Search for the cell housing the specified text and yield its [X, Y] center coordinate. 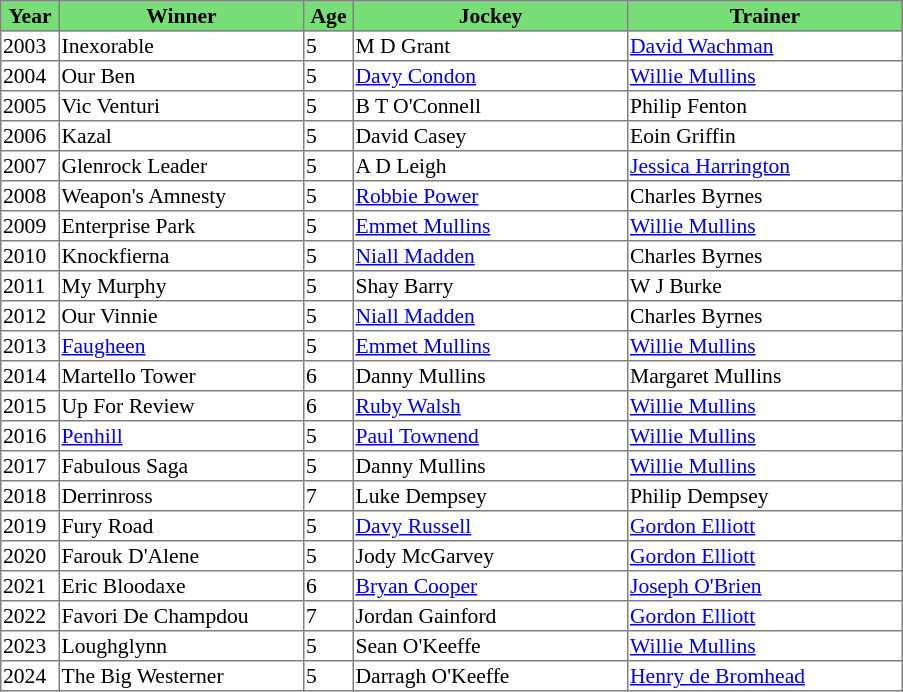
The Big Westerner [181, 676]
Martello Tower [181, 376]
Eoin Griffin [765, 136]
2007 [30, 166]
2018 [30, 496]
Enterprise Park [181, 226]
2009 [30, 226]
Darragh O'Keeffe [490, 676]
2015 [30, 406]
2008 [30, 196]
2012 [30, 316]
Trainer [765, 16]
Favori De Champdou [181, 616]
Jody McGarvey [490, 556]
Our Ben [181, 76]
Our Vinnie [181, 316]
Jordan Gainford [490, 616]
David Casey [490, 136]
Robbie Power [490, 196]
Up For Review [181, 406]
2006 [30, 136]
Kazal [181, 136]
2024 [30, 676]
Derrinross [181, 496]
Philip Fenton [765, 106]
A D Leigh [490, 166]
2020 [30, 556]
2021 [30, 586]
Year [30, 16]
Glenrock Leader [181, 166]
Vic Venturi [181, 106]
My Murphy [181, 286]
Ruby Walsh [490, 406]
2004 [30, 76]
2019 [30, 526]
Philip Dempsey [765, 496]
Eric Bloodaxe [181, 586]
W J Burke [765, 286]
Shay Barry [490, 286]
Jessica Harrington [765, 166]
Joseph O'Brien [765, 586]
Weapon's Amnesty [181, 196]
Jockey [490, 16]
Knockfierna [181, 256]
Henry de Bromhead [765, 676]
Penhill [181, 436]
Inexorable [181, 46]
Fury Road [181, 526]
Bryan Cooper [490, 586]
Luke Dempsey [490, 496]
Sean O'Keeffe [490, 646]
2016 [30, 436]
B T O'Connell [490, 106]
Loughglynn [181, 646]
2011 [30, 286]
Davy Condon [490, 76]
Age [329, 16]
2010 [30, 256]
Faugheen [181, 346]
2017 [30, 466]
Paul Townend [490, 436]
2023 [30, 646]
2014 [30, 376]
2003 [30, 46]
Margaret Mullins [765, 376]
2013 [30, 346]
Davy Russell [490, 526]
2005 [30, 106]
Winner [181, 16]
Farouk D'Alene [181, 556]
David Wachman [765, 46]
2022 [30, 616]
M D Grant [490, 46]
Fabulous Saga [181, 466]
